Output the [x, y] coordinate of the center of the cell containing the given text.  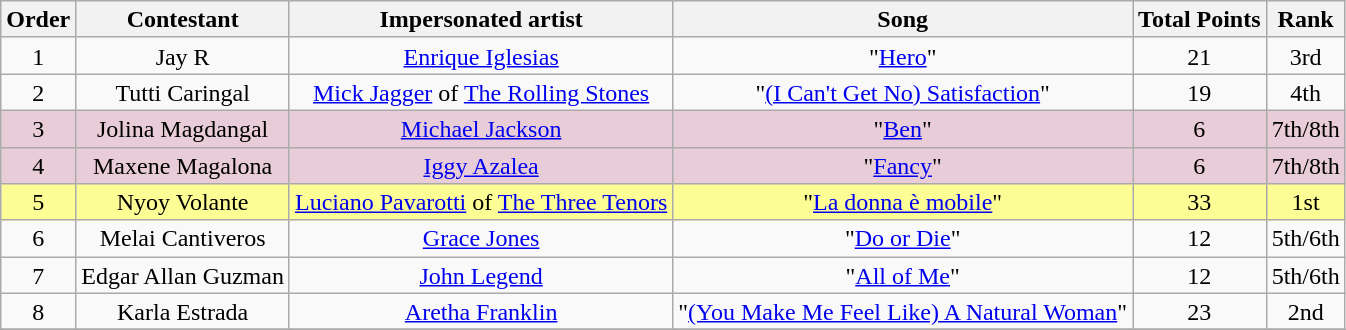
7 [38, 276]
Aretha Franklin [480, 312]
5 [38, 202]
3rd [1306, 56]
2nd [1306, 312]
1 [38, 56]
Tutti Caringal [183, 92]
Total Points [1200, 20]
Karla Estrada [183, 312]
Grace Jones [480, 238]
Order [38, 20]
Mick Jagger of The Rolling Stones [480, 92]
8 [38, 312]
33 [1200, 202]
"Hero" [903, 56]
John Legend [480, 276]
Melai Cantiveros [183, 238]
3 [38, 128]
Edgar Allan Guzman [183, 276]
"Ben" [903, 128]
21 [1200, 56]
Michael Jackson [480, 128]
19 [1200, 92]
Enrique Iglesias [480, 56]
Contestant [183, 20]
"(I Can't Get No) Satisfaction" [903, 92]
23 [1200, 312]
"(You Make Me Feel Like) A Natural Woman" [903, 312]
Jolina Magdangal [183, 128]
4 [38, 166]
Jay R [183, 56]
Rank [1306, 20]
Iggy Azalea [480, 166]
Luciano Pavarotti of The Three Tenors [480, 202]
"All of Me" [903, 276]
"Do or Die" [903, 238]
Maxene Magalona [183, 166]
4th [1306, 92]
Song [903, 20]
Impersonated artist [480, 20]
Nyoy Volante [183, 202]
"Fancy" [903, 166]
"La donna è mobile" [903, 202]
2 [38, 92]
1st [1306, 202]
